Output the (x, y) coordinate of the center of the cell containing the given text.  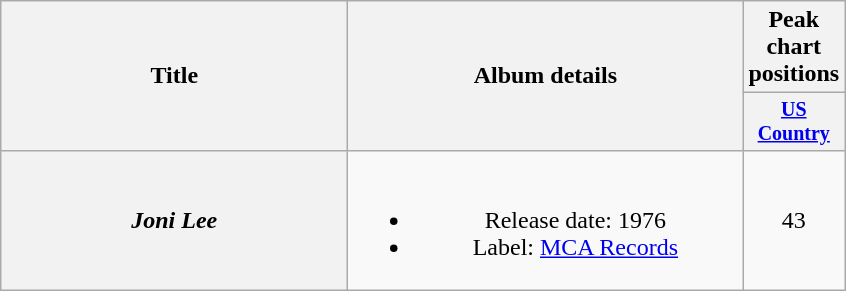
Peak chart positions (794, 47)
Joni Lee (174, 220)
US Country (794, 122)
Release date: 1976Label: MCA Records (546, 220)
Album details (546, 76)
Title (174, 76)
43 (794, 220)
